For the text-containing cell, return its midpoint in (X, Y) coordinate format. 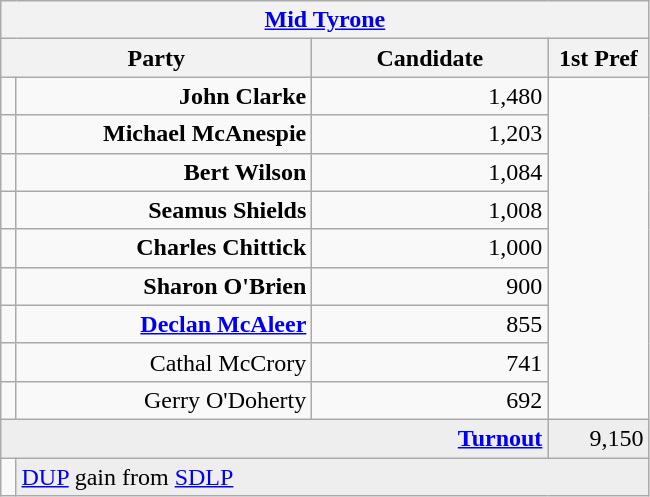
1st Pref (598, 58)
DUP gain from SDLP (332, 477)
9,150 (598, 438)
Bert Wilson (164, 172)
Mid Tyrone (325, 20)
John Clarke (164, 96)
Turnout (274, 438)
1,084 (430, 172)
Cathal McCrory (164, 362)
855 (430, 324)
Candidate (430, 58)
900 (430, 286)
1,008 (430, 210)
Seamus Shields (164, 210)
741 (430, 362)
Gerry O'Doherty (164, 400)
692 (430, 400)
1,203 (430, 134)
1,480 (430, 96)
Declan McAleer (164, 324)
Michael McAnespie (164, 134)
1,000 (430, 248)
Sharon O'Brien (164, 286)
Charles Chittick (164, 248)
Party (156, 58)
